Return [X, Y] of the center of cell containing provided text 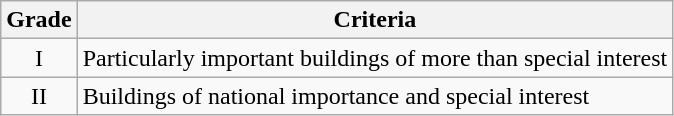
II [39, 96]
I [39, 58]
Grade [39, 20]
Buildings of national importance and special interest [375, 96]
Criteria [375, 20]
Particularly important buildings of more than special interest [375, 58]
